Capture the cell that displays the provided text and extract its (x, y) central coordinate. 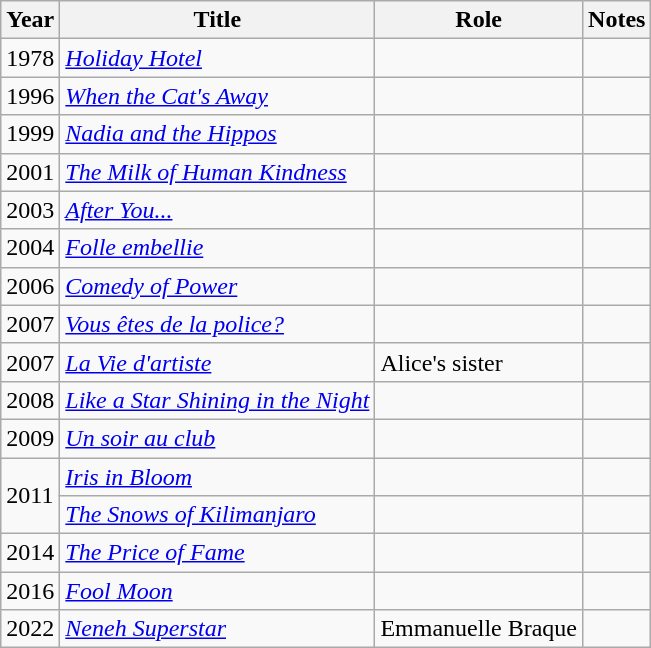
Alice's sister (479, 362)
The Milk of Human Kindness (218, 172)
La Vie d'artiste (218, 362)
Like a Star Shining in the Night (218, 400)
Folle embellie (218, 248)
2014 (30, 553)
Comedy of Power (218, 286)
1996 (30, 96)
The Snows of Kilimanjaro (218, 515)
Title (218, 20)
Fool Moon (218, 591)
2009 (30, 438)
Role (479, 20)
2008 (30, 400)
When the Cat's Away (218, 96)
Holiday Hotel (218, 58)
Neneh Superstar (218, 629)
2003 (30, 210)
Un soir au club (218, 438)
Year (30, 20)
2016 (30, 591)
2001 (30, 172)
2006 (30, 286)
Vous êtes de la police? (218, 324)
The Price of Fame (218, 553)
After You... (218, 210)
2011 (30, 496)
Notes (617, 20)
2022 (30, 629)
2004 (30, 248)
Iris in Bloom (218, 477)
1999 (30, 134)
1978 (30, 58)
Emmanuelle Braque (479, 629)
Nadia and the Hippos (218, 134)
